Return [x, y] of the center of cell containing provided text 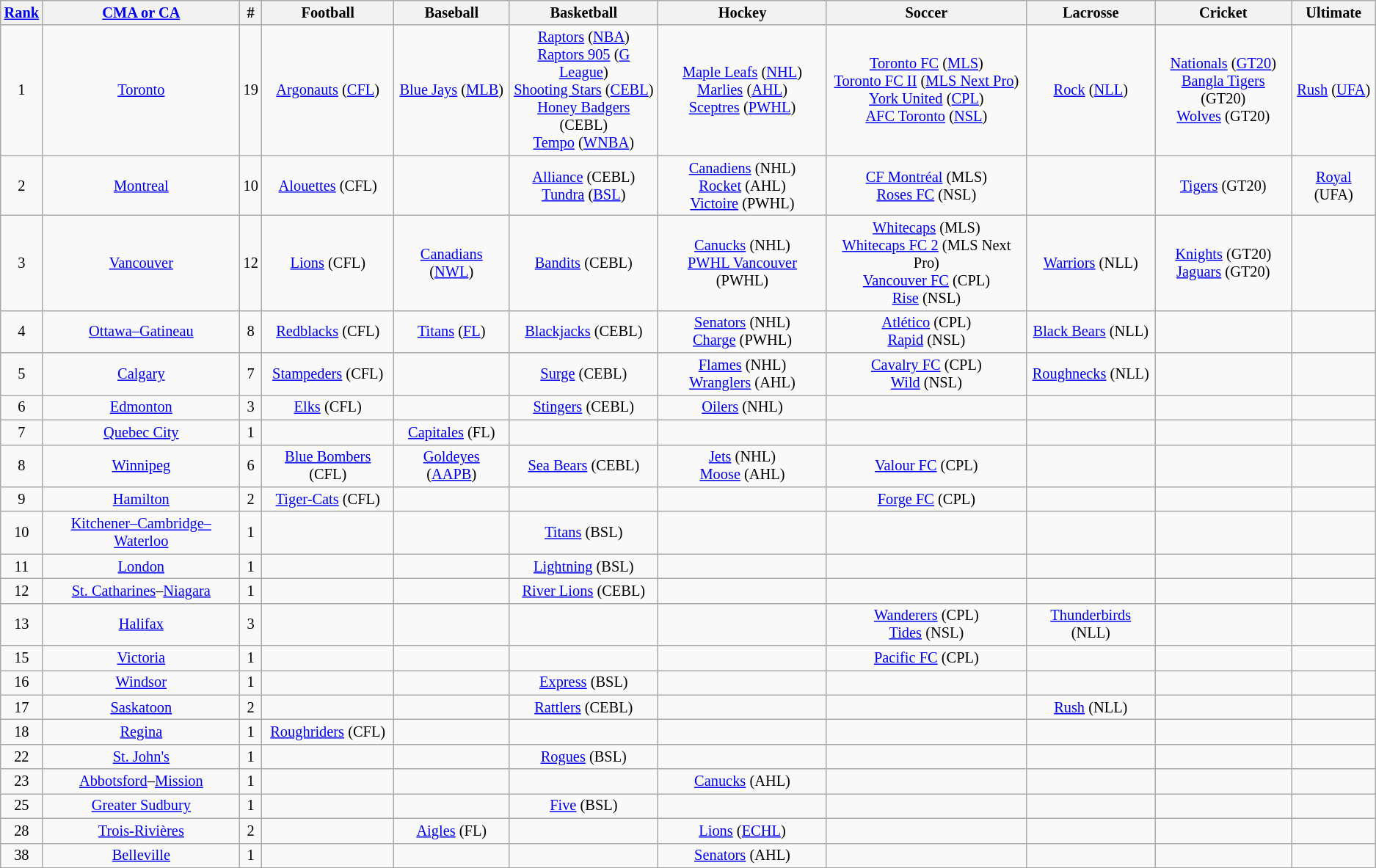
Trois-Rivières [141, 831]
Canadians (NWL) [452, 263]
Surge (CEBL) [584, 374]
Abbotsford–Mission [141, 781]
Calgary [141, 374]
Rank [22, 12]
Valour FC (CPL) [926, 466]
Cricket [1223, 12]
Victoria [141, 658]
18 [22, 732]
22 [22, 756]
Canucks (AHL) [743, 781]
28 [22, 831]
15 [22, 658]
Black Bears (NLL) [1091, 332]
Senators (NHL) Charge (PWHL) [743, 332]
23 [22, 781]
Edmonton [141, 407]
Lions (ECHL) [743, 831]
Flames (NHL)Wranglers (AHL) [743, 374]
Rogues (BSL) [584, 756]
Blue Jays (MLB) [452, 90]
Sea Bears (CEBL) [584, 466]
Ultimate [1334, 12]
Titans (FL) [452, 332]
# [251, 12]
Express (BSL) [584, 682]
Aigles (FL) [452, 831]
Stingers (CEBL) [584, 407]
Belleville [141, 856]
Thunderbirds (NLL) [1091, 624]
Blackjacks (CEBL) [584, 332]
Basketball [584, 12]
Redblacks (CFL) [328, 332]
17 [22, 707]
Stampeders (CFL) [328, 374]
Atlético (CPL) Rapid (NSL) [926, 332]
Ottawa–Gatineau [141, 332]
16 [22, 682]
CF Montréal (MLS) Roses FC (NSL) [926, 186]
Forge FC (CPL) [926, 499]
Blue Bombers (CFL) [328, 466]
Alouettes (CFL) [328, 186]
Five (BSL) [584, 806]
9 [22, 499]
Wanderers (CPL) Tides (NSL) [926, 624]
Senators (AHL) [743, 856]
11 [22, 566]
Oilers (NHL) [743, 407]
Hockey [743, 12]
Baseball [452, 12]
Greater Sudbury [141, 806]
Capitales (FL) [452, 432]
Windsor [141, 682]
Warriors (NLL) [1091, 263]
Nationals (GT20)Bangla Tigers (GT20)Wolves (GT20) [1223, 90]
5 [22, 374]
Lacrosse [1091, 12]
Rattlers (CEBL) [584, 707]
Jets (NHL)Moose (AHL) [743, 466]
Argonauts (CFL) [328, 90]
St. Catharines–Niagara [141, 591]
Montreal [141, 186]
Roughriders (CFL) [328, 732]
Canadiens (NHL)Rocket (AHL) Victoire (PWHL) [743, 186]
Kitchener–Cambridge–Waterloo [141, 533]
Elks (CFL) [328, 407]
Cavalry FC (CPL) Wild (NSL) [926, 374]
4 [22, 332]
13 [22, 624]
Hamilton [141, 499]
Pacific FC (CPL) [926, 658]
Winnipeg [141, 466]
19 [251, 90]
Soccer [926, 12]
Tiger-Cats (CFL) [328, 499]
Rush (UFA) [1334, 90]
Royal (UFA) [1334, 186]
Vancouver [141, 263]
Roughnecks (NLL) [1091, 374]
Tigers (GT20) [1223, 186]
38 [22, 856]
Canucks (NHL) PWHL Vancouver (PWHL) [743, 263]
Toronto FC (MLS)Toronto FC II (MLS Next Pro)York United (CPL)AFC Toronto (NSL) [926, 90]
Titans (BSL) [584, 533]
London [141, 566]
St. John's [141, 756]
Knights (GT20)Jaguars (GT20) [1223, 263]
Saskatoon [141, 707]
Halifax [141, 624]
Whitecaps (MLS)Whitecaps FC 2 (MLS Next Pro)Vancouver FC (CPL)Rise (NSL) [926, 263]
Rush (NLL) [1091, 707]
Quebec City [141, 432]
Alliance (CEBL) Tundra (BSL) [584, 186]
River Lions (CEBL) [584, 591]
Regina [141, 732]
Bandits (CEBL) [584, 263]
Rock (NLL) [1091, 90]
Raptors (NBA)Raptors 905 (G League)Shooting Stars (CEBL)Honey Badgers (CEBL)Tempo (WNBA) [584, 90]
25 [22, 806]
CMA or CA [141, 12]
Maple Leafs (NHL)Marlies (AHL)Sceptres (PWHL) [743, 90]
Toronto [141, 90]
Lions (CFL) [328, 263]
Lightning (BSL) [584, 566]
Goldeyes (AAPB) [452, 466]
Football [328, 12]
